Provide the [x, y] coordinate of the cell's center where the given text is located.  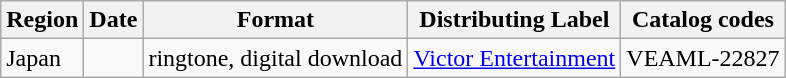
Catalog codes [703, 20]
ringtone, digital download [276, 58]
Distributing Label [514, 20]
Region [42, 20]
Victor Entertainment [514, 58]
Format [276, 20]
VEAML-22827 [703, 58]
Japan [42, 58]
Date [114, 20]
